Locate the cell with the specified text and output its (x, y) center coordinate. 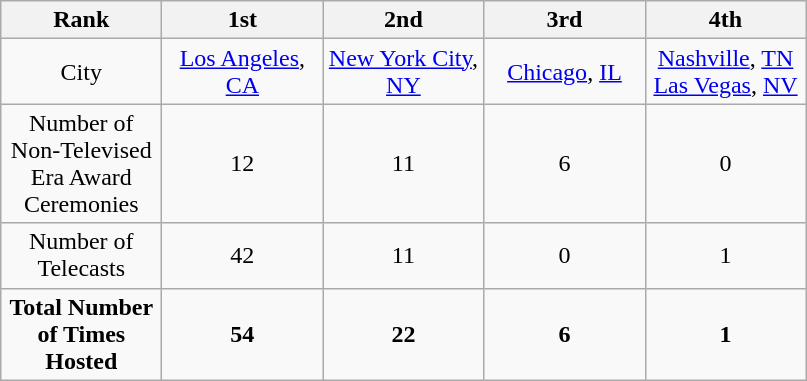
22 (404, 334)
Total Number of Times Hosted (82, 334)
Rank (82, 20)
54 (242, 334)
12 (242, 164)
4th (726, 20)
1st (242, 20)
2nd (404, 20)
New York City, NY (404, 72)
Nashville, TNLas Vegas, NV (726, 72)
Los Angeles, CA (242, 72)
Number of Telecasts (82, 256)
Number of Non-Televised Era Award Ceremonies (82, 164)
City (82, 72)
3rd (564, 20)
42 (242, 256)
Chicago, IL (564, 72)
